From the cell containing the given text, extract its center point as [x, y] coordinate. 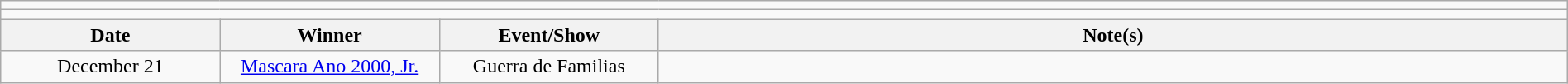
Event/Show [549, 35]
Winner [329, 35]
Note(s) [1113, 35]
Date [111, 35]
Mascara Ano 2000, Jr. [329, 67]
December 21 [111, 67]
Guerra de Familias [549, 67]
